Capture the cell that displays the provided text and extract its [x, y] central coordinate. 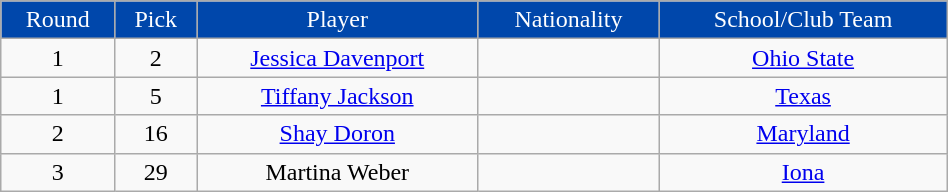
Pick [156, 20]
Maryland [803, 134]
Martina Weber [338, 172]
3 [58, 172]
Iona [803, 172]
Jessica Davenport [338, 58]
5 [156, 96]
School/Club Team [803, 20]
Ohio State [803, 58]
Nationality [568, 20]
Tiffany Jackson [338, 96]
Round [58, 20]
Shay Doron [338, 134]
Player [338, 20]
29 [156, 172]
Texas [803, 96]
16 [156, 134]
